Output the (x, y) coordinate of the center of the cell containing the given text.  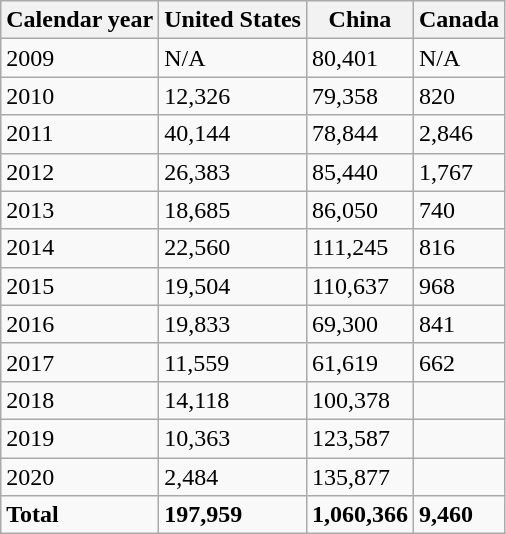
2020 (80, 477)
78,844 (360, 134)
79,358 (360, 96)
2,484 (233, 477)
Canada (458, 20)
11,559 (233, 362)
662 (458, 362)
61,619 (360, 362)
135,877 (360, 477)
1,060,366 (360, 515)
9,460 (458, 515)
14,118 (233, 400)
100,378 (360, 400)
China (360, 20)
820 (458, 96)
2016 (80, 324)
816 (458, 248)
85,440 (360, 172)
1,767 (458, 172)
19,504 (233, 286)
2019 (80, 438)
Calendar year (80, 20)
18,685 (233, 210)
110,637 (360, 286)
19,833 (233, 324)
740 (458, 210)
12,326 (233, 96)
2009 (80, 58)
2015 (80, 286)
26,383 (233, 172)
968 (458, 286)
80,401 (360, 58)
111,245 (360, 248)
2010 (80, 96)
2013 (80, 210)
86,050 (360, 210)
123,587 (360, 438)
197,959 (233, 515)
22,560 (233, 248)
2011 (80, 134)
10,363 (233, 438)
2,846 (458, 134)
841 (458, 324)
2018 (80, 400)
40,144 (233, 134)
Total (80, 515)
69,300 (360, 324)
2012 (80, 172)
2017 (80, 362)
United States (233, 20)
2014 (80, 248)
